Search for the cell housing the specified text and yield its (X, Y) center coordinate. 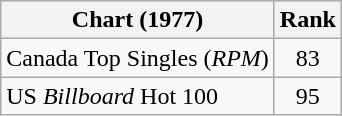
US Billboard Hot 100 (138, 96)
Rank (308, 20)
Canada Top Singles (RPM) (138, 58)
95 (308, 96)
Chart (1977) (138, 20)
83 (308, 58)
